Identify which cell holds the provided text, then report its [X, Y] central coordinate. 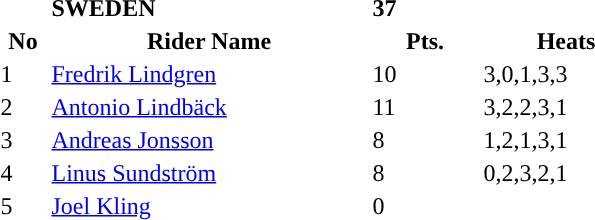
Pts. [425, 41]
10 [425, 74]
Linus Sundström [209, 173]
Andreas Jonsson [209, 140]
11 [425, 107]
Rider Name [209, 41]
Antonio Lindbäck [209, 107]
Fredrik Lindgren [209, 74]
